Locate the cell with the specified text and output its (x, y) center coordinate. 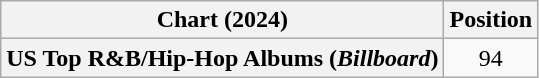
Chart (2024) (222, 20)
94 (491, 58)
Position (491, 20)
US Top R&B/Hip-Hop Albums (Billboard) (222, 58)
